Locate the cell with the specified text and output its [X, Y] center coordinate. 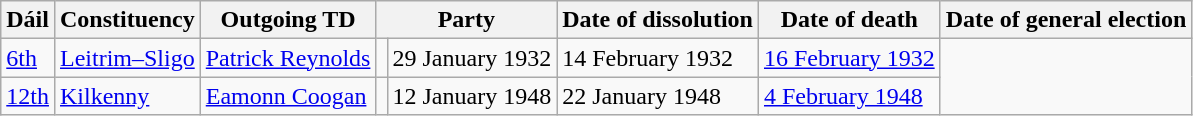
16 February 1932 [849, 58]
Patrick Reynolds [288, 58]
Outgoing TD [288, 20]
Date of death [849, 20]
Date of dissolution [658, 20]
Constituency [127, 20]
22 January 1948 [658, 96]
12 January 1948 [472, 96]
Leitrim–Sligo [127, 58]
Eamonn Coogan [288, 96]
14 February 1932 [658, 58]
12th [28, 96]
Dáil [28, 20]
Party [466, 20]
29 January 1932 [472, 58]
4 February 1948 [849, 96]
Kilkenny [127, 96]
Date of general election [1066, 20]
6th [28, 58]
